From the cell containing the given text, extract its center point as [x, y] coordinate. 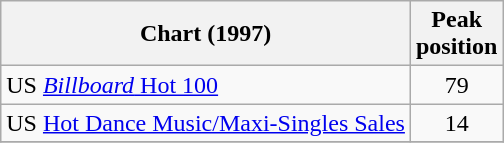
Chart (1997) [206, 34]
14 [456, 123]
79 [456, 85]
US Hot Dance Music/Maxi-Singles Sales [206, 123]
US Billboard Hot 100 [206, 85]
Peakposition [456, 34]
